Pinpoint the cell where the given text exists, returning its [X, Y] midpoint coordinate. 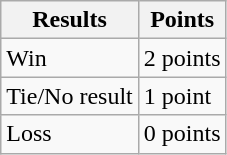
0 points [182, 134]
Tie/No result [70, 96]
Points [182, 20]
2 points [182, 58]
Win [70, 58]
Loss [70, 134]
1 point [182, 96]
Results [70, 20]
